Locate the cell with the specified text and output its (X, Y) center coordinate. 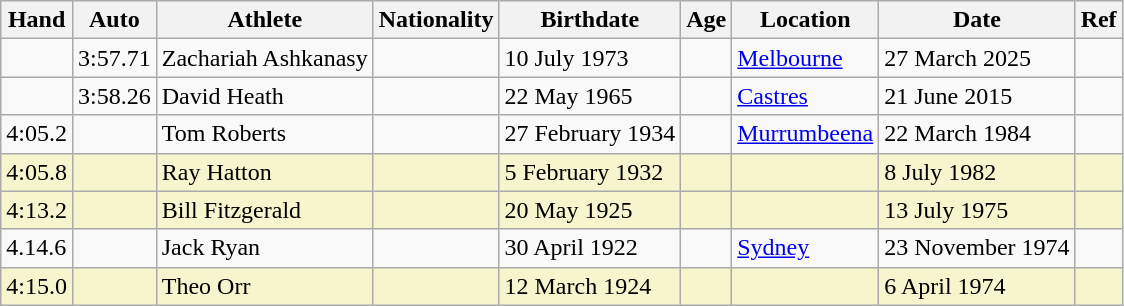
27 February 1934 (590, 134)
Location (806, 20)
Melbourne (806, 58)
20 May 1925 (590, 210)
Castres (806, 96)
Jack Ryan (264, 248)
21 June 2015 (977, 96)
22 May 1965 (590, 96)
4:15.0 (37, 286)
12 March 1924 (590, 286)
23 November 1974 (977, 248)
Theo Orr (264, 286)
30 April 1922 (590, 248)
Sydney (806, 248)
Ref (1098, 20)
Hand (37, 20)
Tom Roberts (264, 134)
Date (977, 20)
Athlete (264, 20)
Murrumbeena (806, 134)
Zachariah Ashkanasy (264, 58)
Birthdate (590, 20)
Bill Fitzgerald (264, 210)
22 March 1984 (977, 134)
Nationality (436, 20)
4.14.6 (37, 248)
8 July 1982 (977, 172)
3:58.26 (114, 96)
4:05.8 (37, 172)
10 July 1973 (590, 58)
27 March 2025 (977, 58)
6 April 1974 (977, 286)
13 July 1975 (977, 210)
Age (706, 20)
3:57.71 (114, 58)
David Heath (264, 96)
5 February 1932 (590, 172)
4:13.2 (37, 210)
Auto (114, 20)
4:05.2 (37, 134)
Ray Hatton (264, 172)
